For the text-containing cell, return its midpoint in [x, y] coordinate format. 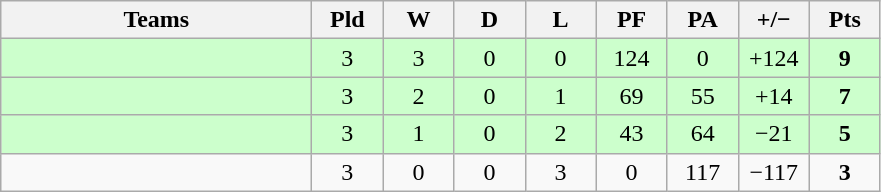
+124 [774, 58]
+14 [774, 96]
+/− [774, 20]
117 [702, 172]
L [560, 20]
Pld [348, 20]
−117 [774, 172]
PA [702, 20]
PF [632, 20]
Teams [156, 20]
43 [632, 134]
9 [844, 58]
5 [844, 134]
124 [632, 58]
69 [632, 96]
D [490, 20]
55 [702, 96]
Pts [844, 20]
7 [844, 96]
−21 [774, 134]
64 [702, 134]
W [418, 20]
